Detect which cell encompasses the target text, then output its (x, y) center coordinate. 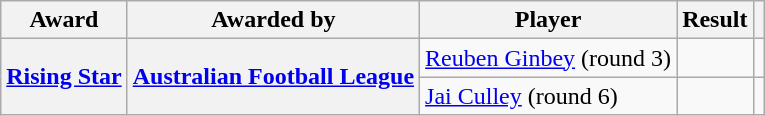
Australian Football League (273, 77)
Reuben Ginbey (round 3) (548, 58)
Awarded by (273, 20)
Player (548, 20)
Jai Culley (round 6) (548, 96)
Result (715, 20)
Award (64, 20)
Rising Star (64, 77)
